From the cell containing the given text, extract its center point as [x, y] coordinate. 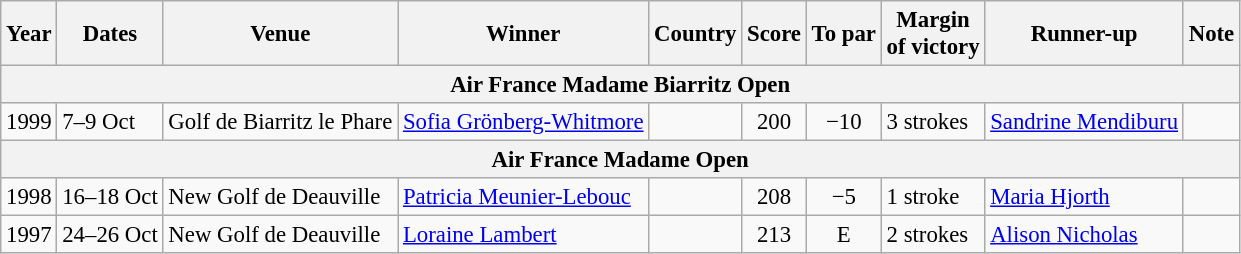
Runner-up [1084, 34]
Marginof victory [933, 34]
Golf de Biarritz le Phare [280, 122]
Venue [280, 34]
−5 [844, 197]
213 [774, 235]
3 strokes [933, 122]
16–18 Oct [110, 197]
1998 [29, 197]
Maria Hjorth [1084, 197]
208 [774, 197]
Winner [524, 34]
1 stroke [933, 197]
Score [774, 34]
Air France Madame Biarritz Open [620, 85]
E [844, 235]
Sandrine Mendiburu [1084, 122]
Year [29, 34]
To par [844, 34]
24–26 Oct [110, 235]
1997 [29, 235]
7–9 Oct [110, 122]
Sofia Grönberg-Whitmore [524, 122]
Country [696, 34]
−10 [844, 122]
Loraine Lambert [524, 235]
Alison Nicholas [1084, 235]
2 strokes [933, 235]
Dates [110, 34]
Patricia Meunier-Lebouc [524, 197]
Air France Madame Open [620, 160]
Note [1211, 34]
1999 [29, 122]
200 [774, 122]
